Extract the (x, y) coordinate from the center of the cell holding the provided text.  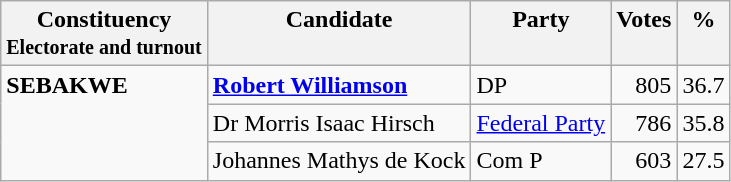
Johannes Mathys de Kock (339, 161)
Candidate (339, 34)
Votes (644, 34)
Federal Party (541, 123)
% (704, 34)
ConstituencyElectorate and turnout (104, 34)
Com P (541, 161)
786 (644, 123)
Dr Morris Isaac Hirsch (339, 123)
36.7 (704, 85)
DP (541, 85)
Party (541, 34)
603 (644, 161)
35.8 (704, 123)
Robert Williamson (339, 85)
805 (644, 85)
27.5 (704, 161)
SEBAKWE (104, 123)
